Detect which cell encompasses the target text, then output its [X, Y] center coordinate. 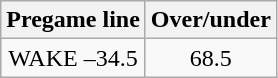
68.5 [210, 58]
Pregame line [74, 20]
Over/under [210, 20]
WAKE –34.5 [74, 58]
